Find where the given text appears and provide that cell's center as (X, Y) coordinate. 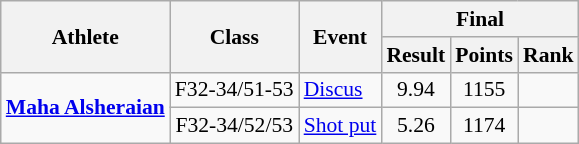
Final (480, 19)
5.26 (416, 126)
Result (416, 55)
1174 (484, 126)
1155 (484, 90)
9.94 (416, 90)
Shot put (340, 126)
Rank (548, 55)
Maha Alsheraian (86, 108)
Discus (340, 90)
Athlete (86, 36)
Event (340, 36)
Points (484, 55)
Class (234, 36)
F32-34/52/53 (234, 126)
F32-34/51-53 (234, 90)
